Detect which cell encompasses the target text, then output its [x, y] center coordinate. 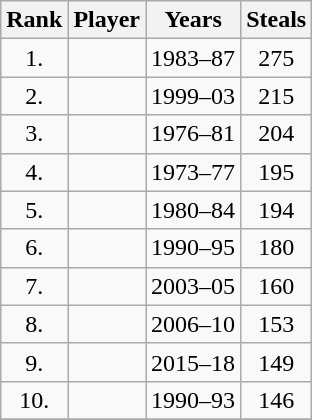
1980–84 [194, 210]
8. [34, 324]
275 [276, 58]
204 [276, 134]
153 [276, 324]
146 [276, 400]
215 [276, 96]
1976–81 [194, 134]
2015–18 [194, 362]
Rank [34, 20]
7. [34, 286]
2006–10 [194, 324]
1990–93 [194, 400]
2. [34, 96]
1. [34, 58]
10. [34, 400]
3. [34, 134]
1999–03 [194, 96]
1973–77 [194, 172]
194 [276, 210]
1990–95 [194, 248]
180 [276, 248]
2003–05 [194, 286]
Years [194, 20]
149 [276, 362]
6. [34, 248]
195 [276, 172]
9. [34, 362]
160 [276, 286]
Player [107, 20]
Steals [276, 20]
1983–87 [194, 58]
5. [34, 210]
4. [34, 172]
